Determine the (x, y) coordinate at the center of the cell enclosing the given text.  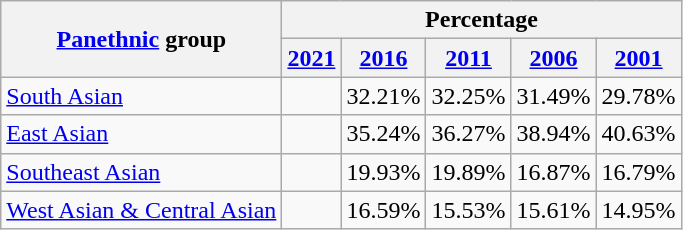
2006 (554, 58)
29.78% (638, 96)
32.21% (384, 96)
Percentage (482, 20)
38.94% (554, 134)
40.63% (638, 134)
2011 (468, 58)
19.93% (384, 172)
15.53% (468, 210)
32.25% (468, 96)
16.59% (384, 210)
16.79% (638, 172)
31.49% (554, 96)
West Asian & Central Asian (142, 210)
2001 (638, 58)
South Asian (142, 96)
2021 (312, 58)
East Asian (142, 134)
Southeast Asian (142, 172)
Panethnic group (142, 39)
2016 (384, 58)
36.27% (468, 134)
14.95% (638, 210)
19.89% (468, 172)
15.61% (554, 210)
16.87% (554, 172)
35.24% (384, 134)
